Provide the [x, y] coordinate of the cell's center where the given text is located.  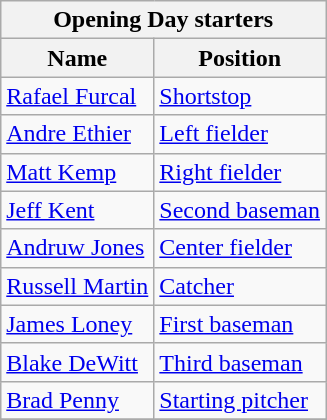
Center fielder [240, 248]
Opening Day starters [164, 20]
Matt Kemp [78, 172]
Catcher [240, 286]
Left fielder [240, 134]
Name [78, 58]
Brad Penny [78, 400]
Third baseman [240, 362]
Blake DeWitt [78, 362]
Andre Ethier [78, 134]
Andruw Jones [78, 248]
Shortstop [240, 96]
First baseman [240, 324]
Russell Martin [78, 286]
Jeff Kent [78, 210]
Starting pitcher [240, 400]
Rafael Furcal [78, 96]
Right fielder [240, 172]
Second baseman [240, 210]
Position [240, 58]
James Loney [78, 324]
